Pinpoint the cell where the given text exists, returning its (x, y) midpoint coordinate. 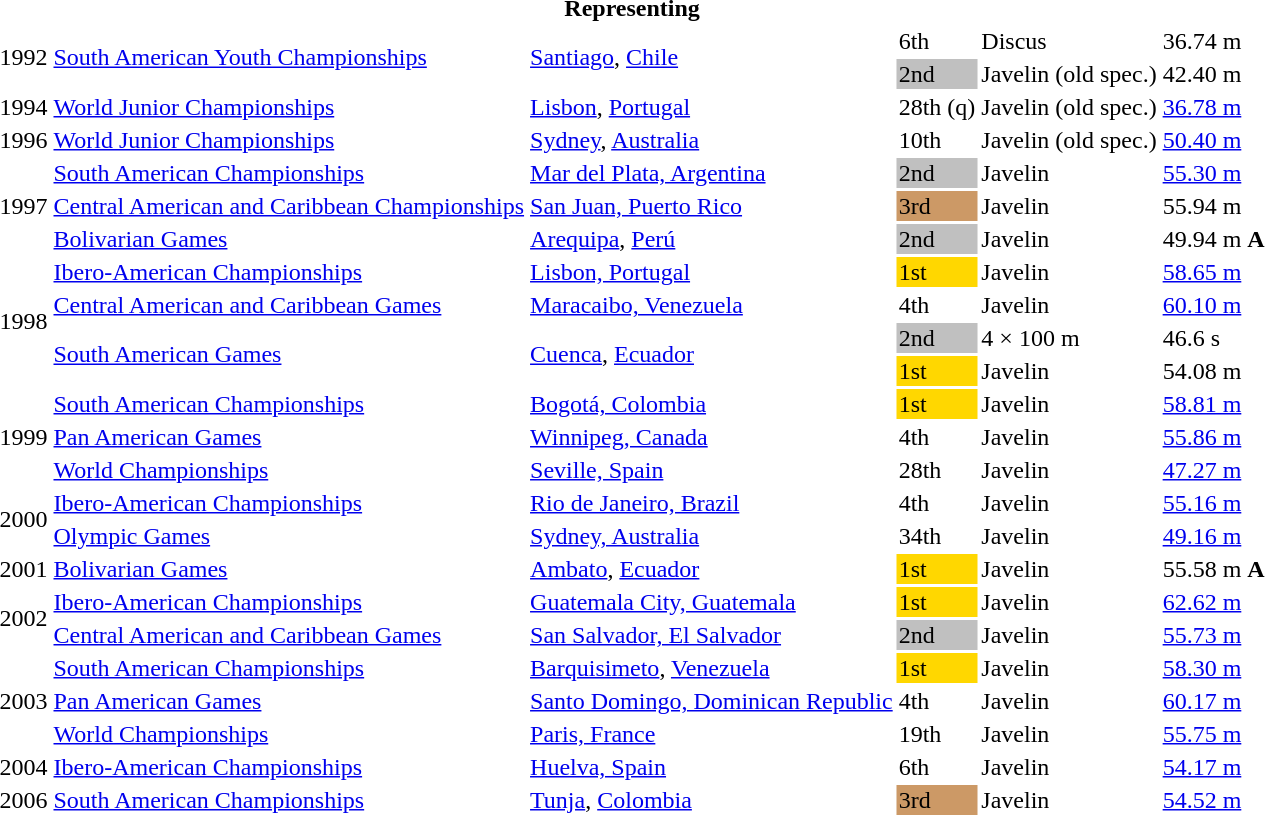
10th (937, 140)
Central American and Caribbean Championships (289, 206)
Maracaibo, Venezuela (712, 305)
Bogotá, Colombia (712, 404)
South American Games (289, 354)
Rio de Janeiro, Brazil (712, 503)
Cuenca, Ecuador (712, 354)
South American Youth Championships (289, 58)
28th (937, 470)
28th (q) (937, 107)
Ambato, Ecuador (712, 569)
19th (937, 734)
Arequipa, Perú (712, 239)
Santo Domingo, Dominican Republic (712, 701)
Paris, France (712, 734)
Seville, Spain (712, 470)
San Salvador, El Salvador (712, 635)
Tunja, Colombia (712, 800)
San Juan, Puerto Rico (712, 206)
Winnipeg, Canada (712, 437)
4 × 100 m (1069, 338)
Barquisimeto, Venezuela (712, 668)
Santiago, Chile (712, 58)
Huelva, Spain (712, 767)
Discus (1069, 41)
34th (937, 536)
Guatemala City, Guatemala (712, 602)
Mar del Plata, Argentina (712, 173)
Olympic Games (289, 536)
